Provide the [x, y] coordinate of the cell's center where the given text is located.  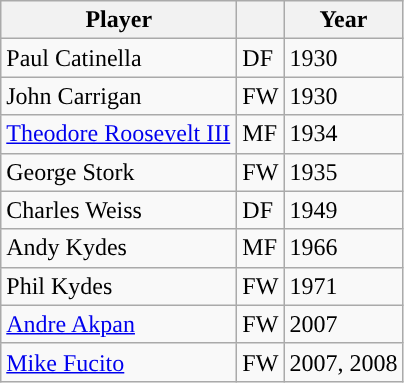
Andy Kydes [119, 248]
Theodore Roosevelt III [119, 134]
George Stork [119, 172]
Charles Weiss [119, 210]
Year [344, 20]
1971 [344, 286]
John Carrigan [119, 96]
Phil Kydes [119, 286]
2007 [344, 324]
Paul Catinella [119, 58]
1935 [344, 172]
Andre Akpan [119, 324]
1949 [344, 210]
2007, 2008 [344, 362]
1934 [344, 134]
Mike Fucito [119, 362]
1966 [344, 248]
Player [119, 20]
